Return the (x, y) coordinate for the center point of the cell that contains the specified text.  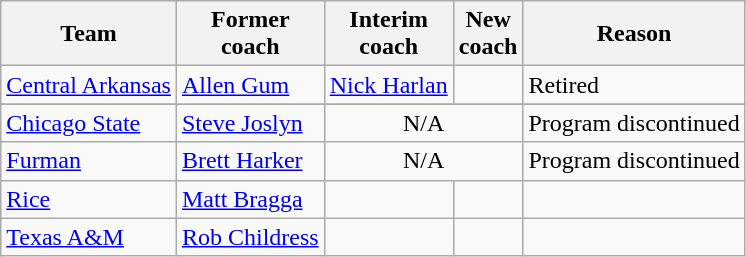
Steve Joslyn (250, 123)
Interimcoach (388, 34)
Brett Harker (250, 161)
Formercoach (250, 34)
Matt Bragga (250, 199)
Texas A&M (89, 237)
Reason (634, 34)
Retired (634, 85)
Nick Harlan (388, 85)
Team (89, 34)
Newcoach (488, 34)
Rob Childress (250, 237)
Rice (89, 199)
Allen Gum (250, 85)
Central Arkansas (89, 85)
Furman (89, 161)
Chicago State (89, 123)
